From the cell containing the given text, extract its center point as [X, Y] coordinate. 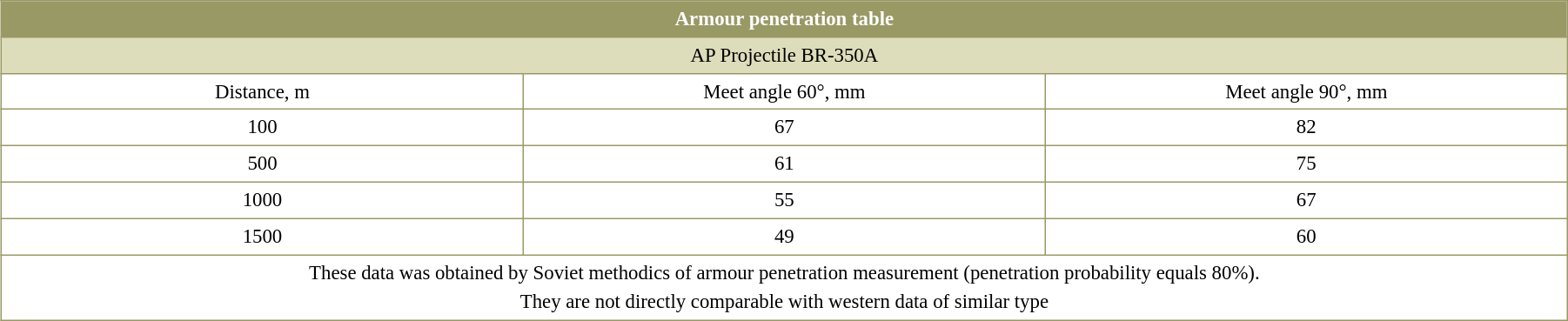
AP Projectile BR-350A [785, 55]
60 [1306, 237]
1500 [263, 237]
55 [784, 200]
Distance, m [263, 91]
82 [1306, 128]
Meet angle 90°, mm [1306, 91]
1000 [263, 200]
Armour penetration table [785, 19]
49 [784, 237]
61 [784, 164]
100 [263, 128]
75 [1306, 164]
500 [263, 164]
Meet angle 60°, mm [784, 91]
